From the cell containing the given text, extract its center point as (x, y) coordinate. 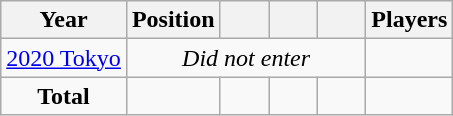
Total (64, 96)
Did not enter (246, 58)
Year (64, 20)
Position (173, 20)
Players (410, 20)
2020 Tokyo (64, 58)
